Return (x, y) of the center of cell containing provided text 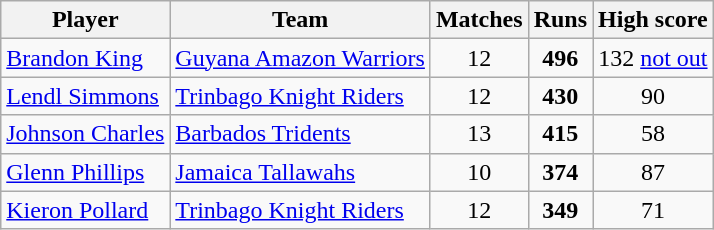
Barbados Tridents (300, 134)
374 (560, 172)
Johnson Charles (86, 134)
496 (560, 58)
Matches (479, 20)
13 (479, 134)
Guyana Amazon Warriors (300, 58)
430 (560, 96)
Kieron Pollard (86, 210)
Glenn Phillips (86, 172)
415 (560, 134)
349 (560, 210)
71 (654, 210)
Lendl Simmons (86, 96)
90 (654, 96)
Runs (560, 20)
Player (86, 20)
Jamaica Tallawahs (300, 172)
High score (654, 20)
87 (654, 172)
58 (654, 134)
10 (479, 172)
132 not out (654, 58)
Brandon King (86, 58)
Team (300, 20)
